Capture the cell that displays the provided text and extract its [x, y] central coordinate. 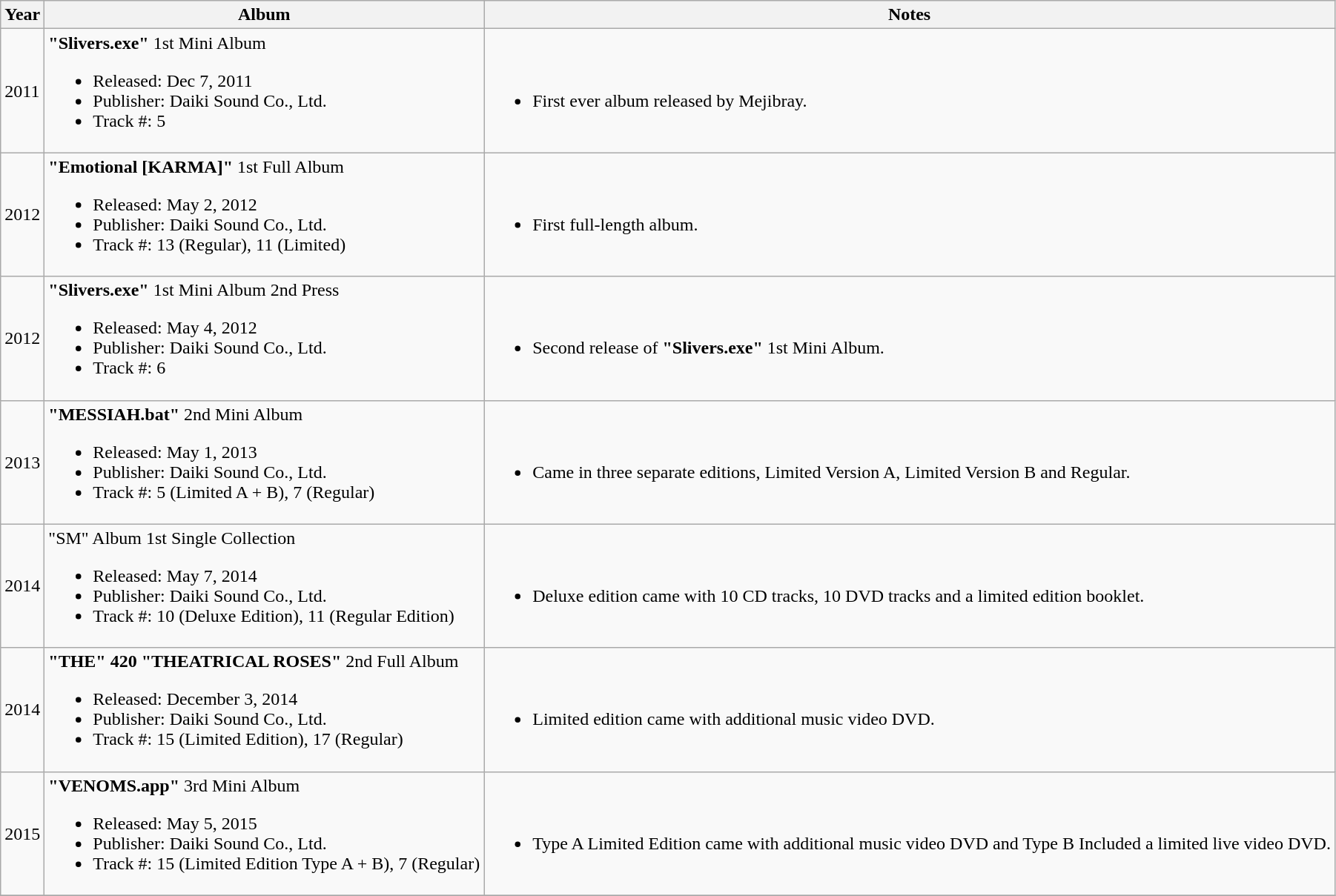
Deluxe edition came with 10 CD tracks, 10 DVD tracks and a limited edition booklet. [910, 585]
2015 [22, 833]
"MESSIAH.bat" 2nd Mini AlbumReleased: May 1, 2013Publisher: Daiki Sound Co., Ltd.Track #: 5 (Limited A + B), 7 (Regular) [264, 462]
2013 [22, 462]
"SM" Album 1st Single CollectionReleased: May 7, 2014Publisher: Daiki Sound Co., Ltd.Track #: 10 (Deluxe Edition), 11 (Regular Edition) [264, 585]
Notes [910, 15]
Came in three separate editions, Limited Version A, Limited Version B and Regular. [910, 462]
Limited edition came with additional music video DVD. [910, 710]
"Emotional [KARMA]" 1st Full AlbumReleased: May 2, 2012Publisher: Daiki Sound Co., Ltd.Track #: 13 (Regular), 11 (Limited) [264, 215]
Second release of "Slivers.exe" 1st Mini Album. [910, 338]
Album [264, 15]
"THE" 420 "THEATRICAL ROSES" 2nd Full AlbumReleased: December 3, 2014Publisher: Daiki Sound Co., Ltd.Track #: 15 (Limited Edition), 17 (Regular) [264, 710]
"Slivers.exe" 1st Mini Album 2nd PressReleased: May 4, 2012Publisher: Daiki Sound Co., Ltd.Track #: 6 [264, 338]
Type A Limited Edition came with additional music video DVD and Type B Included a limited live video DVD. [910, 833]
"Slivers.exe" 1st Mini AlbumReleased: Dec 7, 2011Publisher: Daiki Sound Co., Ltd.Track #: 5 [264, 90]
"VENOMS.app" 3rd Mini AlbumReleased: May 5, 2015Publisher: Daiki Sound Co., Ltd.Track #: 15 (Limited Edition Type A + B), 7 (Regular) [264, 833]
Year [22, 15]
2011 [22, 90]
First full-length album. [910, 215]
First ever album released by Mejibray. [910, 90]
